Extract the [x, y] coordinate from the center of the cell holding the provided text.  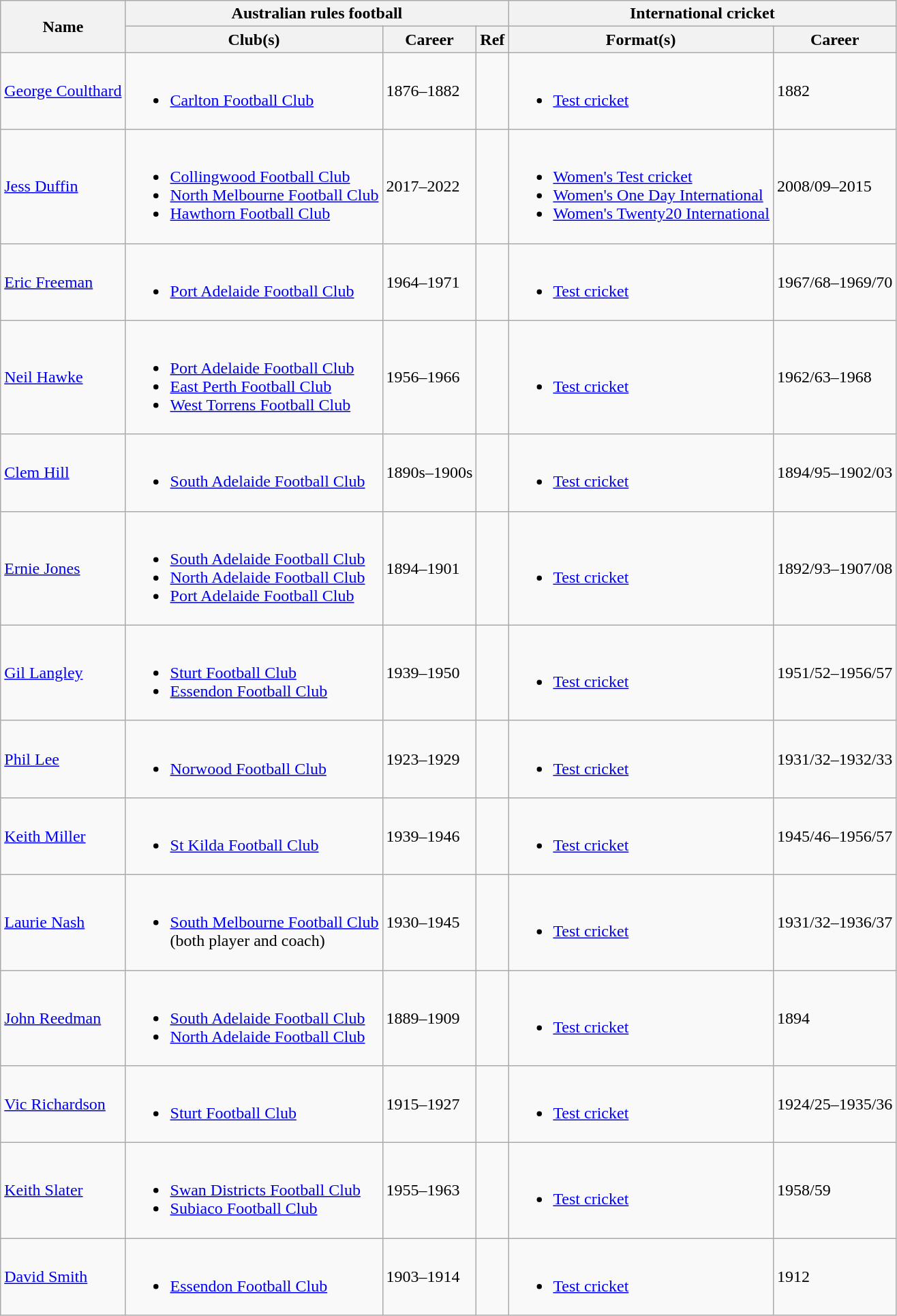
Neil Hawke [63, 378]
1930–1945 [429, 922]
Clem Hill [63, 473]
1967/68–1969/70 [834, 282]
Gil Langley [63, 673]
Phil Lee [63, 759]
Vic Richardson [63, 1104]
Laurie Nash [63, 922]
Sturt Football Club [254, 1104]
Sturt Football ClubEssendon Football Club [254, 673]
Ref [492, 40]
1894 [834, 1018]
St Kilda Football Club [254, 836]
1962/63–1968 [834, 378]
Essendon Football Club [254, 1277]
2008/09–2015 [834, 187]
1876–1882 [429, 91]
1945/46–1956/57 [834, 836]
Keith Miller [63, 836]
2017–2022 [429, 187]
1915–1927 [429, 1104]
Eric Freeman [63, 282]
Name [63, 27]
Keith Slater [63, 1191]
1939–1950 [429, 673]
1924/25–1935/36 [834, 1104]
Ernie Jones [63, 568]
1894/95–1902/03 [834, 473]
John Reedman [63, 1018]
1955–1963 [429, 1191]
1889–1909 [429, 1018]
Jess Duffin [63, 187]
Collingwood Football ClubNorth Melbourne Football ClubHawthorn Football Club [254, 187]
South Adelaide Football ClubNorth Adelaide Football ClubPort Adelaide Football Club [254, 568]
1923–1929 [429, 759]
International cricket [702, 14]
Port Adelaide Football Club [254, 282]
1903–1914 [429, 1277]
1964–1971 [429, 282]
George Coulthard [63, 91]
Women's Test cricketWomen's One Day InternationalWomen's Twenty20 International [641, 187]
1912 [834, 1277]
1958/59 [834, 1191]
Carlton Football Club [254, 91]
Format(s) [641, 40]
1931/32–1936/37 [834, 922]
1939–1946 [429, 836]
1882 [834, 91]
Port Adelaide Football ClubEast Perth Football ClubWest Torrens Football Club [254, 378]
Australian rules football [317, 14]
1890s–1900s [429, 473]
South Melbourne Football Club (both player and coach) [254, 922]
South Adelaide Football ClubNorth Adelaide Football Club [254, 1018]
Swan Districts Football ClubSubiaco Football Club [254, 1191]
1956–1966 [429, 378]
David Smith [63, 1277]
1892/93–1907/08 [834, 568]
1894–1901 [429, 568]
South Adelaide Football Club [254, 473]
Norwood Football Club [254, 759]
1951/52–1956/57 [834, 673]
1931/32–1932/33 [834, 759]
Club(s) [254, 40]
